Locate the cell with the specified text and output its (X, Y) center coordinate. 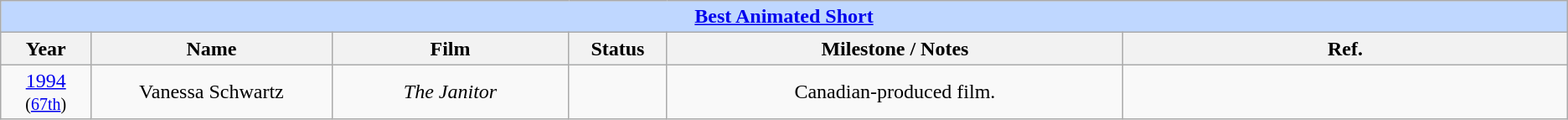
The Janitor (451, 92)
Year (46, 49)
Status (618, 49)
Milestone / Notes (895, 49)
Ref. (1345, 49)
Vanessa Schwartz (212, 92)
Canadian-produced film. (895, 92)
Name (212, 49)
Film (451, 49)
Best Animated Short (784, 17)
1994(67th) (46, 92)
